Find where the given text appears and provide that cell's center as (X, Y) coordinate. 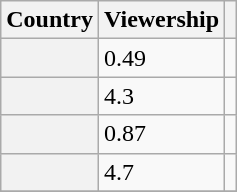
4.3 (161, 96)
0.49 (161, 58)
0.87 (161, 134)
Country (50, 20)
4.7 (161, 172)
Viewership (161, 20)
